Return the (X, Y) coordinate for the center point of the cell that contains the specified text.  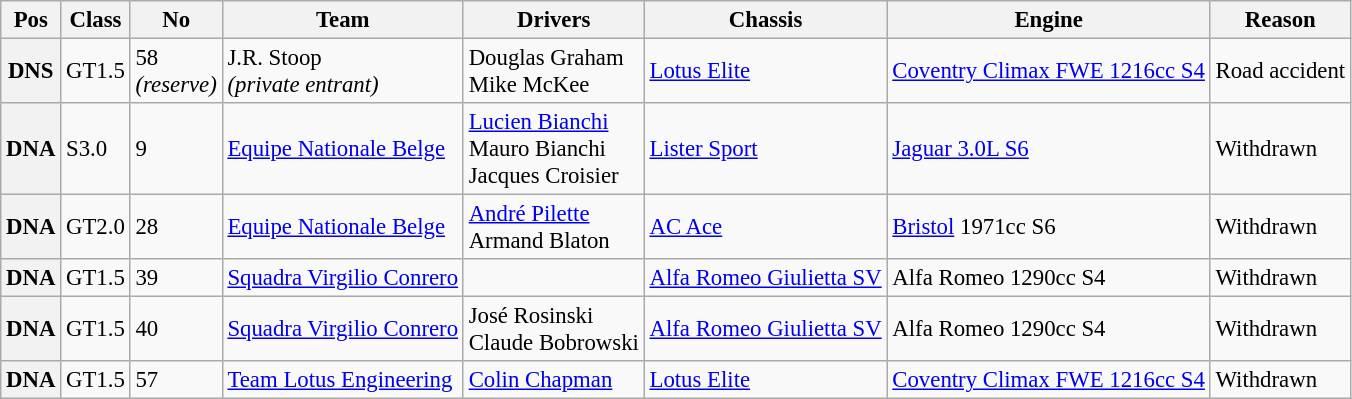
Jaguar 3.0L S6 (1048, 149)
GT2.0 (96, 228)
Class (96, 20)
Reason (1280, 20)
Team (342, 20)
No (176, 20)
Pos (31, 20)
S3.0 (96, 149)
José Rosinski Claude Bobrowski (554, 330)
Douglas Graham Mike McKee (554, 72)
DNS (31, 72)
J.R. Stoop(private entrant) (342, 72)
Engine (1048, 20)
Chassis (766, 20)
9 (176, 149)
André Pilette Armand Blaton (554, 228)
39 (176, 278)
Drivers (554, 20)
Lister Sport (766, 149)
Road accident (1280, 72)
58(reserve) (176, 72)
28 (176, 228)
Coventry Climax FWE 1216cc S4 (1048, 72)
40 (176, 330)
Lucien Bianchi Mauro Bianchi Jacques Croisier (554, 149)
Lotus Elite (766, 72)
AC Ace (766, 228)
Bristol 1971cc S6 (1048, 228)
